Locate the cell with the specified text and output its (x, y) center coordinate. 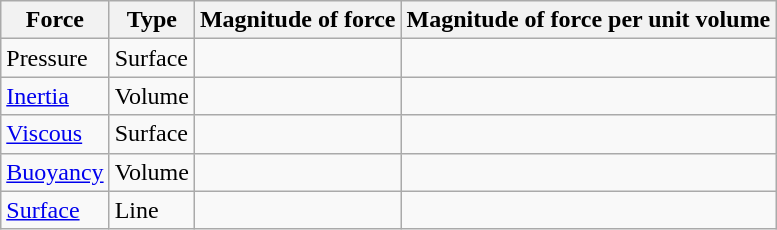
Inertia (55, 96)
Magnitude of force (298, 20)
Magnitude of force per unit volume (588, 20)
Buoyancy (55, 172)
Pressure (55, 58)
Line (152, 210)
Force (55, 20)
Type (152, 20)
Viscous (55, 134)
